From the cell containing the given text, extract its center point as (x, y) coordinate. 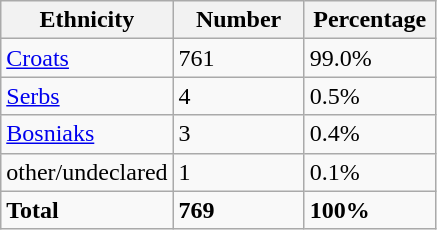
Total (87, 210)
1 (238, 172)
3 (238, 134)
Number (238, 20)
Croats (87, 58)
769 (238, 210)
0.5% (370, 96)
0.1% (370, 172)
Bosniaks (87, 134)
other/undeclared (87, 172)
761 (238, 58)
100% (370, 210)
4 (238, 96)
99.0% (370, 58)
Serbs (87, 96)
Ethnicity (87, 20)
Percentage (370, 20)
0.4% (370, 134)
